Extract the [x, y] coordinate from the center of the cell holding the provided text.  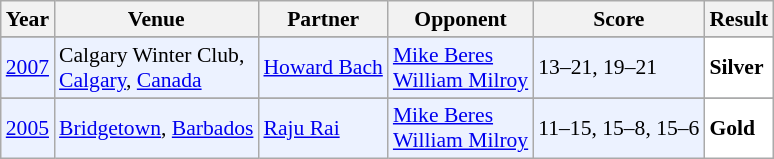
2005 [28, 128]
Opponent [460, 19]
Howard Bach [322, 68]
2007 [28, 68]
Partner [322, 19]
Year [28, 19]
Calgary Winter Club,Calgary, Canada [156, 68]
Score [618, 19]
11–15, 15–8, 15–6 [618, 128]
Silver [738, 68]
Gold [738, 128]
Bridgetown, Barbados [156, 128]
Result [738, 19]
Venue [156, 19]
13–21, 19–21 [618, 68]
Raju Rai [322, 128]
